From the cell containing the given text, extract its center point as (x, y) coordinate. 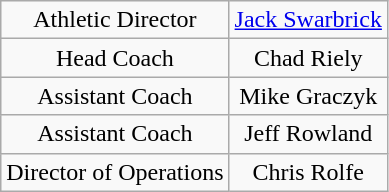
Chris Rolfe (308, 172)
Jeff Rowland (308, 134)
Head Coach (115, 58)
Chad Riely (308, 58)
Director of Operations (115, 172)
Jack Swarbrick (308, 20)
Athletic Director (115, 20)
Mike Graczyk (308, 96)
